Pinpoint the cell where the given text exists, returning its (X, Y) midpoint coordinate. 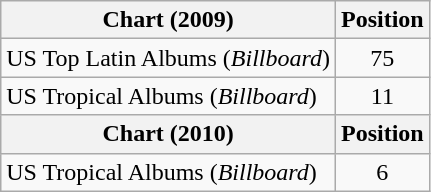
75 (382, 58)
US Top Latin Albums (Billboard) (168, 58)
11 (382, 96)
Chart (2010) (168, 134)
6 (382, 172)
Chart (2009) (168, 20)
